Pinpoint the cell where the given text exists, returning its (X, Y) midpoint coordinate. 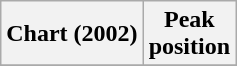
Chart (2002) (72, 34)
Peakposition (189, 34)
